Provide the (X, Y) coordinate of the cell's center where the given text is located.  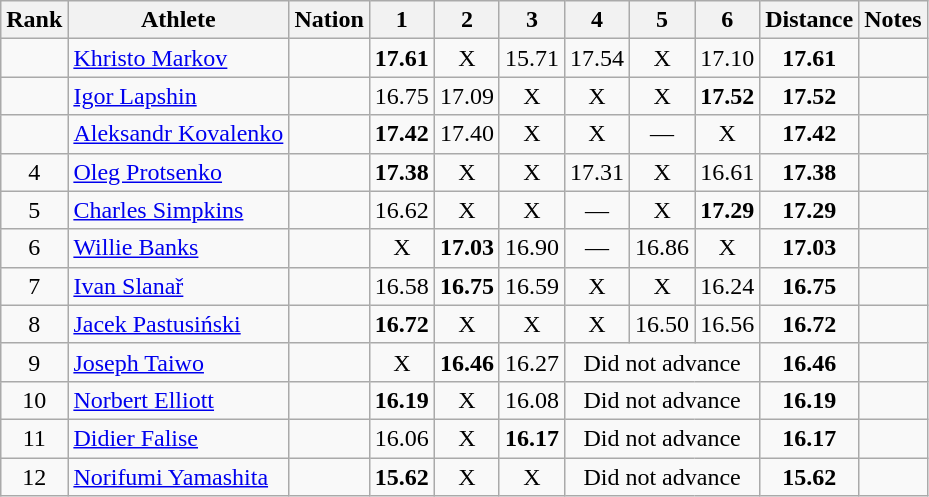
16.59 (532, 286)
16.56 (728, 324)
Charles Simpkins (178, 210)
Joseph Taiwo (178, 362)
7 (34, 286)
16.61 (728, 172)
16.08 (532, 400)
17.09 (466, 96)
Distance (810, 20)
17.54 (596, 58)
Didier Falise (178, 438)
16.27 (532, 362)
2 (466, 20)
Willie Banks (178, 248)
Notes (893, 20)
10 (34, 400)
Khristo Markov (178, 58)
12 (34, 477)
Ivan Slanař (178, 286)
Oleg Protsenko (178, 172)
Igor Lapshin (178, 96)
9 (34, 362)
Rank (34, 20)
16.90 (532, 248)
16.06 (402, 438)
Nation (329, 20)
16.86 (662, 248)
3 (532, 20)
Norifumi Yamashita (178, 477)
16.58 (402, 286)
17.10 (728, 58)
16.24 (728, 286)
16.62 (402, 210)
16.50 (662, 324)
11 (34, 438)
17.31 (596, 172)
Jacek Pastusiński (178, 324)
17.40 (466, 134)
15.71 (532, 58)
8 (34, 324)
Aleksandr Kovalenko (178, 134)
1 (402, 20)
Norbert Elliott (178, 400)
Athlete (178, 20)
